Find where the given text appears and provide that cell's center as (x, y) coordinate. 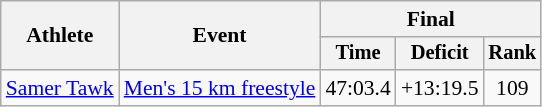
+13:19.5 (440, 88)
109 (513, 88)
Athlete (60, 36)
Event (220, 36)
Final (430, 19)
Rank (513, 54)
47:03.4 (358, 88)
Deficit (440, 54)
Samer Tawk (60, 88)
Men's 15 km freestyle (220, 88)
Time (358, 54)
